Output the (x, y) coordinate of the center of the cell containing the given text.  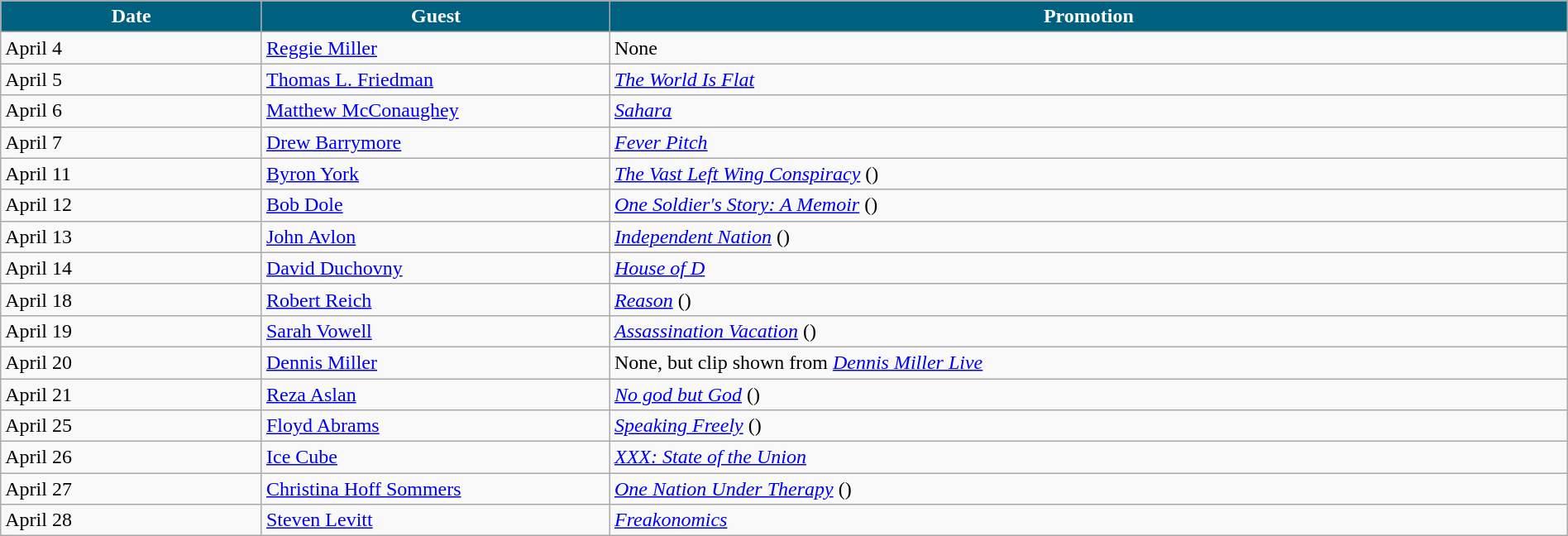
Bob Dole (435, 205)
Dennis Miller (435, 362)
Reza Aslan (435, 395)
Sahara (1088, 111)
Independent Nation () (1088, 237)
April 19 (131, 331)
Floyd Abrams (435, 426)
No god but God () (1088, 395)
Sarah Vowell (435, 331)
The Vast Left Wing Conspiracy () (1088, 174)
John Avlon (435, 237)
April 28 (131, 520)
David Duchovny (435, 268)
April 7 (131, 142)
April 4 (131, 48)
April 14 (131, 268)
April 18 (131, 299)
April 20 (131, 362)
Reason () (1088, 299)
XXX: State of the Union (1088, 457)
April 6 (131, 111)
Steven Levitt (435, 520)
April 26 (131, 457)
April 27 (131, 489)
Date (131, 17)
April 21 (131, 395)
April 13 (131, 237)
April 11 (131, 174)
None, but clip shown from Dennis Miller Live (1088, 362)
Assassination Vacation () (1088, 331)
April 5 (131, 79)
Thomas L. Friedman (435, 79)
Promotion (1088, 17)
Robert Reich (435, 299)
April 25 (131, 426)
Christina Hoff Sommers (435, 489)
One Soldier's Story: A Memoir () (1088, 205)
None (1088, 48)
April 12 (131, 205)
Guest (435, 17)
Drew Barrymore (435, 142)
Ice Cube (435, 457)
The World Is Flat (1088, 79)
Byron York (435, 174)
Fever Pitch (1088, 142)
Speaking Freely () (1088, 426)
House of D (1088, 268)
Matthew McConaughey (435, 111)
One Nation Under Therapy () (1088, 489)
Reggie Miller (435, 48)
Freakonomics (1088, 520)
